Output the [X, Y] coordinate of the center of the cell containing the given text.  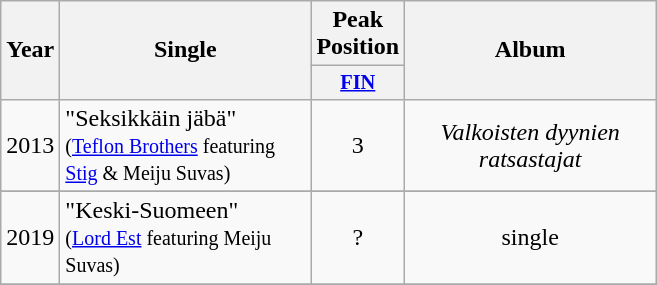
2019 [30, 238]
? [358, 238]
Year [30, 50]
2013 [30, 145]
"Seksikkäin jäbä" (Teflon Brothers featuring Stig & Meiju Suvas) [186, 145]
single [530, 238]
Single [186, 50]
FIN [358, 83]
Valkoisten dyynien ratsastajat [530, 145]
3 [358, 145]
Album [530, 50]
Peak Position [358, 34]
"Keski-Suomeen" (Lord Est featuring Meiju Suvas) [186, 238]
